Scan for the cell matching the given text and deliver its [x, y] coordinate at center. 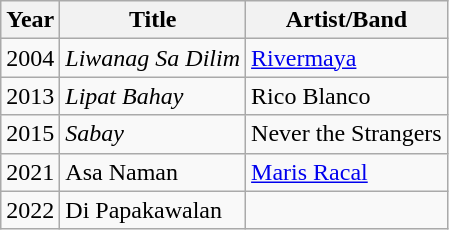
Liwanag Sa Dilim [153, 58]
Title [153, 20]
Asa Naman [153, 172]
Rivermaya [347, 58]
2021 [30, 172]
Maris Racal [347, 172]
Sabay [153, 134]
Di Papakawalan [153, 210]
Year [30, 20]
Never the Strangers [347, 134]
Rico Blanco [347, 96]
Artist/Band [347, 20]
2004 [30, 58]
2022 [30, 210]
Lipat Bahay [153, 96]
2015 [30, 134]
2013 [30, 96]
